From the cell containing the given text, extract its center point as (x, y) coordinate. 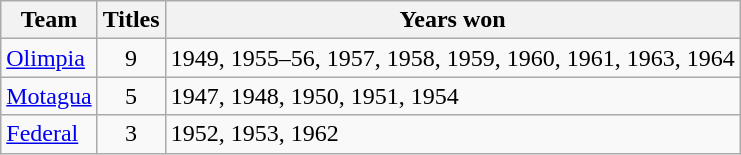
Team (49, 20)
Federal (49, 134)
Titles (131, 20)
Olimpia (49, 58)
Years won (452, 20)
3 (131, 134)
9 (131, 58)
1949, 1955–56, 1957, 1958, 1959, 1960, 1961, 1963, 1964 (452, 58)
1947, 1948, 1950, 1951, 1954 (452, 96)
1952, 1953, 1962 (452, 134)
5 (131, 96)
Motagua (49, 96)
